Output the [X, Y] coordinate of the center of the cell containing the given text.  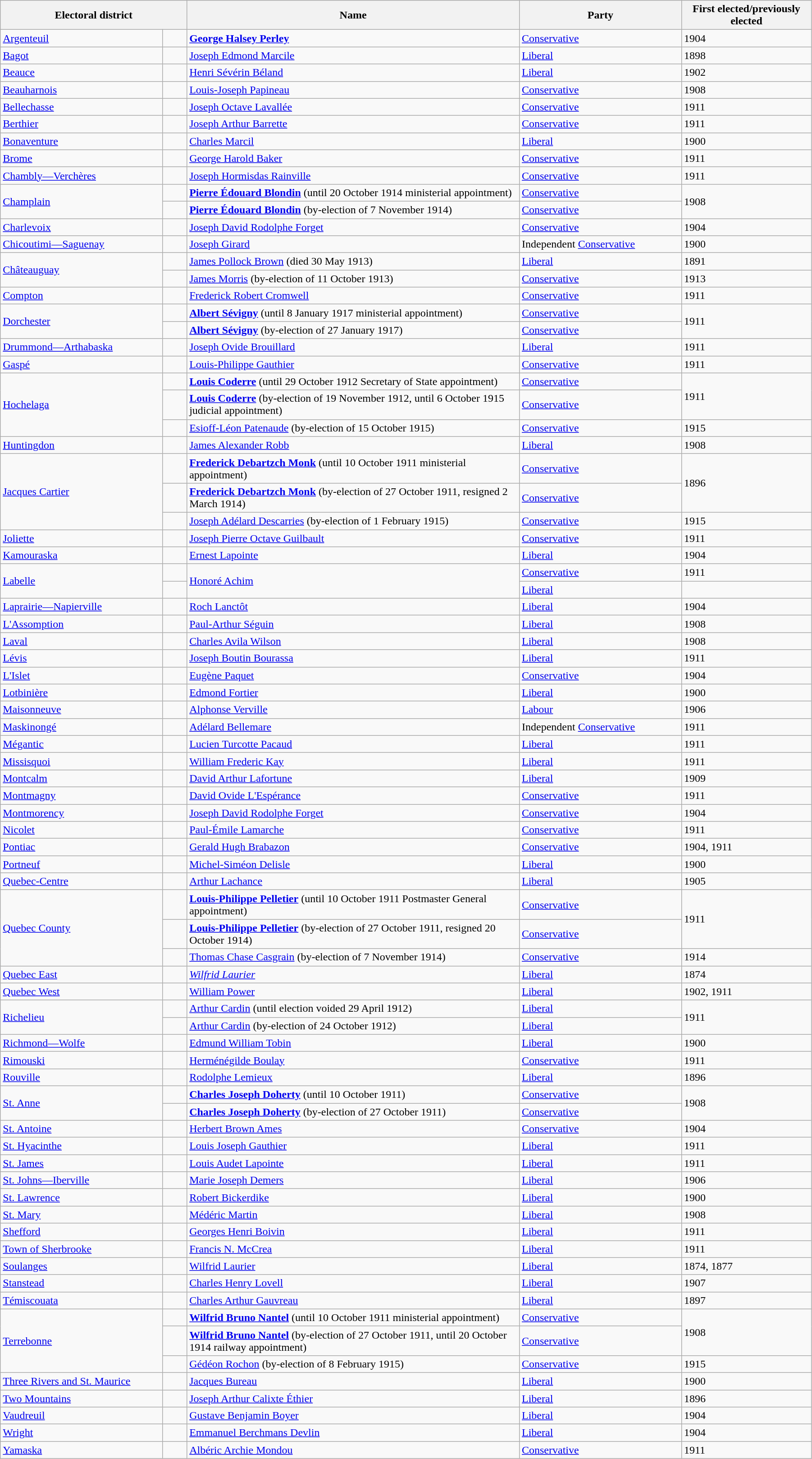
L'Assomption [82, 624]
Quebec County [82, 928]
Party [600, 15]
William Frederic Kay [353, 761]
Thomas Chase Casgrain (by-election of 7 November 1914) [353, 957]
Marie Joseph Demers [353, 1180]
Richelieu [82, 1017]
Louis-Philippe Gauthier [353, 364]
Bagot [82, 55]
Argenteuil [82, 38]
St. Antoine [82, 1129]
Médéric Martin [353, 1215]
Emmanuel Berchmans Devlin [353, 1433]
George Halsey Perley [353, 38]
Joseph Pierre Octave Guilbault [353, 538]
Charles Marcil [353, 141]
First elected/previously elected [746, 15]
1914 [746, 957]
Georges Henri Boivin [353, 1232]
Châteauguay [82, 270]
Joseph Arthur Calixte Éthier [353, 1398]
Louis-Joseph Papineau [353, 90]
Montmorency [82, 813]
1891 [746, 262]
St. Mary [82, 1215]
Albert Sévigny (until 8 January 1917 ministerial appointment) [353, 313]
Beauce [82, 73]
Drummond—Arthabaska [82, 347]
Joseph Octave Lavallée [353, 107]
1874, 1877 [746, 1266]
Charles Avila Wilson [353, 641]
Town of Sherbrooke [82, 1249]
Joliette [82, 538]
Francis N. McCrea [353, 1249]
Joseph Hormisdas Rainville [353, 175]
Electoral district [94, 15]
Edmond Fortier [353, 693]
1909 [746, 778]
Vaudreuil [82, 1416]
Huntingdon [82, 445]
Jacques Bureau [353, 1381]
Frederick Debartzch Monk (by-election of 27 October 1911, resigned 2 March 1914) [353, 498]
1902 [746, 73]
Alphonse Verville [353, 710]
James Morris (by-election of 11 October 1913) [353, 279]
Rimouski [82, 1060]
Henri Sévérin Béland [353, 73]
1902, 1911 [746, 991]
Louis-Philippe Pelletier (until 10 October 1911 Postmaster General appointment) [353, 904]
Hochelaga [82, 405]
Bonaventure [82, 141]
Jacques Cartier [82, 491]
Charlevoix [82, 227]
Frederick Robert Cromwell [353, 296]
Lotbinière [82, 693]
Frederick Debartzch Monk (until 10 October 1911 ministerial appointment) [353, 468]
Charles Arthur Gauvreau [353, 1300]
Name [353, 15]
Gaspé [82, 364]
Honoré Achim [353, 581]
Louis Coderre (until 29 October 1912 Secretary of State appointment) [353, 381]
Paul-Arthur Séguin [353, 624]
Charles Henry Lovell [353, 1283]
Champlain [82, 201]
Yamaska [82, 1450]
Three Rivers and St. Maurice [82, 1381]
Adélard Bellemare [353, 727]
1913 [746, 279]
Edmund William Tobin [353, 1043]
St. Lawrence [82, 1197]
Montmagny [82, 795]
Mégantic [82, 744]
Arthur Cardin (until election voided 29 April 1912) [353, 1009]
William Power [353, 991]
Herménégilde Boulay [353, 1060]
St. James [82, 1163]
George Harold Baker [353, 158]
Laprairie—Napierville [82, 607]
James Pollock Brown (died 30 May 1913) [353, 262]
Joseph Ovide Brouillard [353, 347]
Pierre Édouard Blondin (by-election of 7 November 1914) [353, 210]
Soulanges [82, 1266]
Chambly—Verchères [82, 175]
Esioff-Léon Patenaude (by-election of 15 October 1915) [353, 428]
Quebec-Centre [82, 881]
David Arthur Lafortune [353, 778]
Chicoutimi—Saguenay [82, 244]
1874 [746, 974]
Robert Bickerdike [353, 1197]
Témiscouata [82, 1300]
1905 [746, 881]
Albéric Archie Mondou [353, 1450]
Roch Lanctôt [353, 607]
1898 [746, 55]
1897 [746, 1300]
James Alexander Robb [353, 445]
Missisquoi [82, 761]
Eugène Paquet [353, 675]
Paul-Émile Lamarche [353, 830]
Labour [600, 710]
David Ovide L'Espérance [353, 795]
Joseph Girard [353, 244]
Charles Joseph Doherty (by-election of 27 October 1911) [353, 1111]
Albert Sévigny (by-election of 27 January 1917) [353, 330]
Beauharnois [82, 90]
1904, 1911 [746, 847]
Joseph Adélard Descarries (by-election of 1 February 1915) [353, 521]
Two Mountains [82, 1398]
Gustave Benjamin Boyer [353, 1416]
Richmond—Wolfe [82, 1043]
Louis Joseph Gauthier [353, 1146]
Pierre Édouard Blondin (until 20 October 1914 ministerial appointment) [353, 193]
Rouville [82, 1077]
Joseph Arthur Barrette [353, 124]
Laval [82, 641]
Dorchester [82, 321]
Michel-Siméon Delisle [353, 864]
St. Hyacinthe [82, 1146]
1907 [746, 1283]
Brome [82, 158]
Louis Coderre (by-election of 19 November 1912, until 6 October 1915 judicial appointment) [353, 405]
St. Johns—Iberville [82, 1180]
Maskinongé [82, 727]
Wright [82, 1433]
Stanstead [82, 1283]
Pontiac [82, 847]
Montcalm [82, 778]
Joseph Edmond Marcile [353, 55]
Portneuf [82, 864]
Lucien Turcotte Pacaud [353, 744]
Gédéon Rochon (by-election of 8 February 1915) [353, 1364]
Labelle [82, 581]
St. Anne [82, 1103]
Herbert Brown Ames [353, 1129]
Berthier [82, 124]
Quebec East [82, 974]
Louis-Philippe Pelletier (by-election of 27 October 1911, resigned 20 October 1914) [353, 934]
Rodolphe Lemieux [353, 1077]
Joseph Boutin Bourassa [353, 658]
Compton [82, 296]
Terrebonne [82, 1341]
Charles Joseph Doherty (until 10 October 1911) [353, 1094]
Quebec West [82, 991]
Nicolet [82, 830]
Lévis [82, 658]
Shefford [82, 1232]
Bellechasse [82, 107]
Ernest Lapointe [353, 555]
Arthur Cardin (by-election of 24 October 1912) [353, 1026]
Kamouraska [82, 555]
Wilfrid Bruno Nantel (until 10 October 1911 ministerial appointment) [353, 1317]
Gerald Hugh Brabazon [353, 847]
Maisonneuve [82, 710]
L'Islet [82, 675]
Louis Audet Lapointe [353, 1163]
Wilfrid Bruno Nantel (by-election of 27 October 1911, until 20 October 1914 railway appointment) [353, 1341]
Arthur Lachance [353, 881]
